Find where the given text appears and provide that cell's center as [x, y] coordinate. 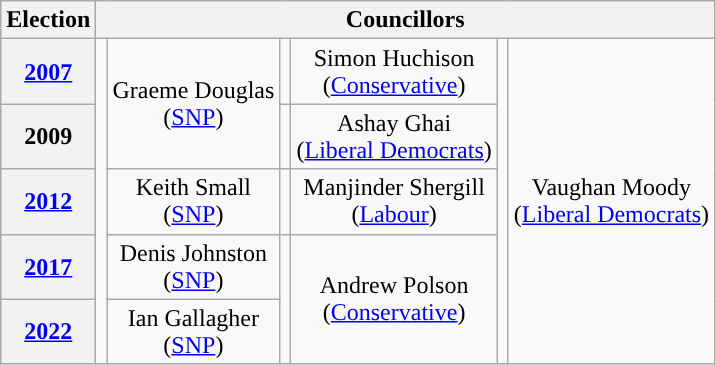
Vaughan Moody(Liberal Democrats) [611, 202]
2009 [48, 136]
Election [48, 20]
Ashay Ghai(Liberal Democrats) [394, 136]
Graeme Douglas(SNP) [194, 104]
Keith Small(SNP) [194, 202]
2012 [48, 202]
Councillors [406, 20]
Manjinder Shergill(Labour) [394, 202]
Ian Gallagher(SNP) [194, 332]
Simon Huchison(Conservative) [394, 72]
Andrew Polson(Conservative) [394, 299]
Denis Johnston(SNP) [194, 266]
2017 [48, 266]
2022 [48, 332]
2007 [48, 72]
